Return (x, y) of the center of cell containing provided text 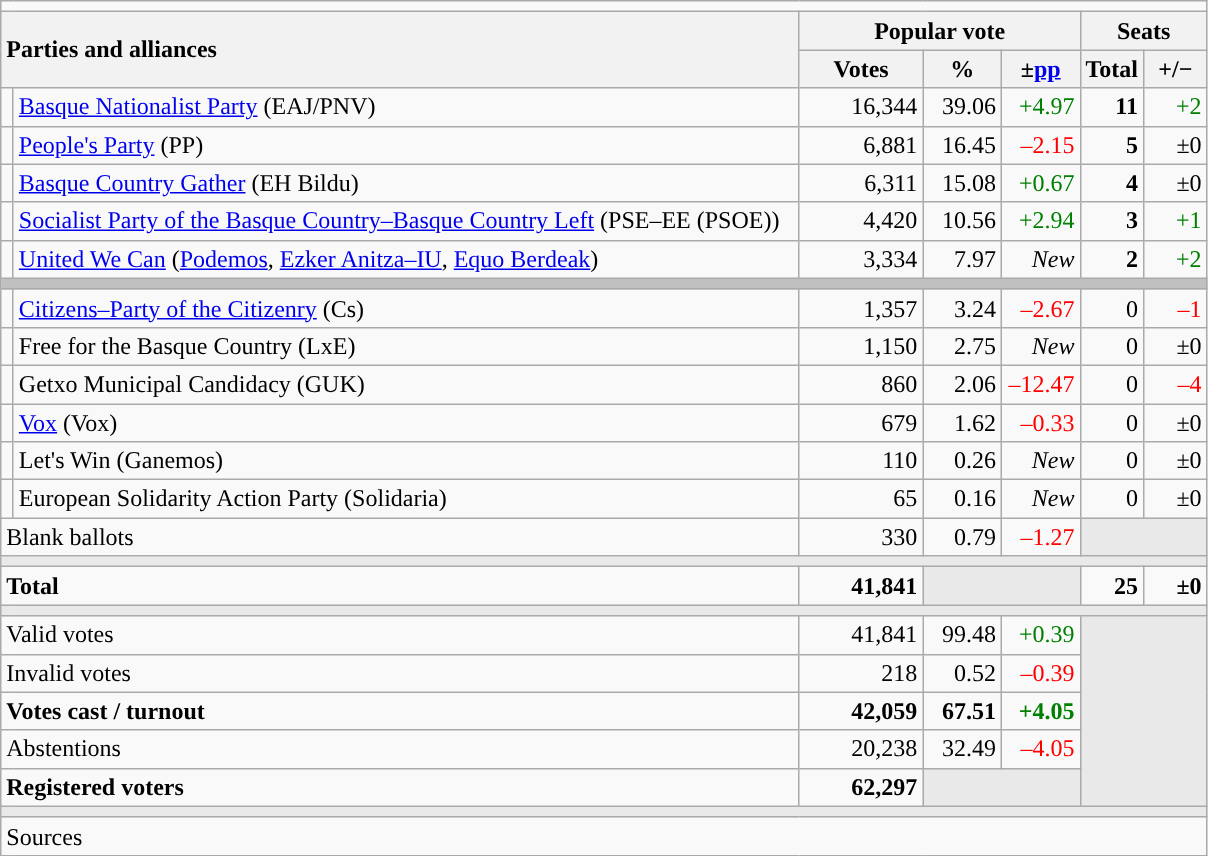
42,059 (861, 711)
6,311 (861, 183)
39.06 (962, 107)
0.16 (962, 499)
11 (1112, 107)
0.79 (962, 537)
Parties and alliances (400, 50)
People's Party (PP) (406, 145)
65 (861, 499)
20,238 (861, 749)
679 (861, 423)
Blank ballots (400, 537)
% (962, 69)
1,357 (861, 308)
16,344 (861, 107)
4,420 (861, 221)
2.06 (962, 384)
860 (861, 384)
6,881 (861, 145)
4 (1112, 183)
7.97 (962, 259)
Abstentions (400, 749)
+0.39 (1040, 635)
–0.39 (1040, 673)
99.48 (962, 635)
–2.67 (1040, 308)
Popular vote (940, 31)
Votes (861, 69)
Valid votes (400, 635)
–4 (1176, 384)
–12.47 (1040, 384)
–0.33 (1040, 423)
United We Can (Podemos, Ezker Anitza–IU, Equo Berdeak) (406, 259)
2 (1112, 259)
+4.05 (1040, 711)
+4.97 (1040, 107)
25 (1112, 586)
+0.67 (1040, 183)
5 (1112, 145)
+2.94 (1040, 221)
+/− (1176, 69)
Vox (Vox) (406, 423)
330 (861, 537)
2.75 (962, 346)
Sources (604, 836)
67.51 (962, 711)
±pp (1040, 69)
10.56 (962, 221)
Socialist Party of the Basque Country–Basque Country Left (PSE–EE (PSOE)) (406, 221)
16.45 (962, 145)
Let's Win (Ganemos) (406, 461)
3.24 (962, 308)
Getxo Municipal Candidacy (GUK) (406, 384)
218 (861, 673)
–2.15 (1040, 145)
32.49 (962, 749)
Citizens–Party of the Citizenry (Cs) (406, 308)
–1 (1176, 308)
0.26 (962, 461)
0.52 (962, 673)
Free for the Basque Country (LxE) (406, 346)
Votes cast / turnout (400, 711)
Basque Country Gather (EH Bildu) (406, 183)
–4.05 (1040, 749)
15.08 (962, 183)
European Solidarity Action Party (Solidaria) (406, 499)
+1 (1176, 221)
–1.27 (1040, 537)
3 (1112, 221)
1,150 (861, 346)
62,297 (861, 787)
Basque Nationalist Party (EAJ/PNV) (406, 107)
Seats (1144, 31)
1.62 (962, 423)
3,334 (861, 259)
Invalid votes (400, 673)
Registered voters (400, 787)
110 (861, 461)
